Pinpoint the cell where the given text exists, returning its (X, Y) midpoint coordinate. 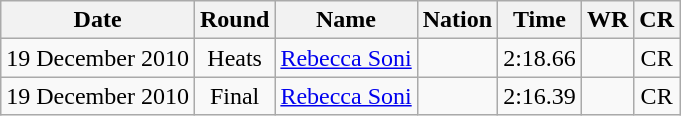
2:16.39 (540, 96)
WR (607, 20)
Date (98, 20)
Final (234, 96)
Round (234, 20)
Name (346, 20)
Time (540, 20)
2:18.66 (540, 58)
Heats (234, 58)
Nation (457, 20)
